Detect which cell encompasses the target text, then output its [x, y] center coordinate. 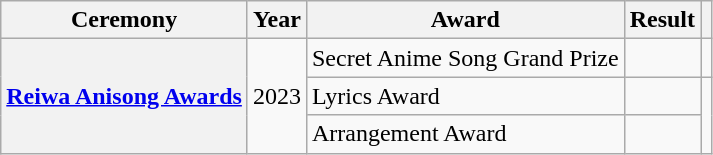
Year [276, 20]
Ceremony [124, 20]
Arrangement Award [465, 134]
Result [662, 20]
2023 [276, 96]
Secret Anime Song Grand Prize [465, 58]
Lyrics Award [465, 96]
Reiwa Anisong Awards [124, 96]
Award [465, 20]
